Locate the cell with the specified text and output its (X, Y) center coordinate. 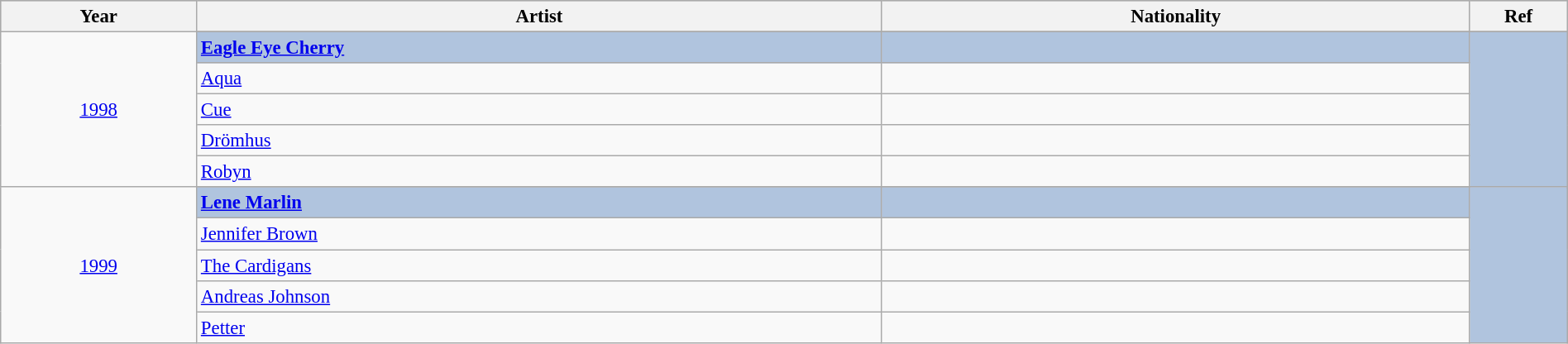
Lene Marlin (539, 203)
Artist (539, 17)
Nationality (1175, 17)
Andreas Johnson (539, 296)
Year (99, 17)
Robyn (539, 172)
Eagle Eye Cherry (539, 48)
Cue (539, 110)
Aqua (539, 79)
Drömhus (539, 141)
Petter (539, 327)
The Cardigans (539, 265)
1999 (99, 265)
Ref (1518, 17)
Jennifer Brown (539, 234)
1998 (99, 110)
